Detect which cell encompasses the target text, then output its (X, Y) center coordinate. 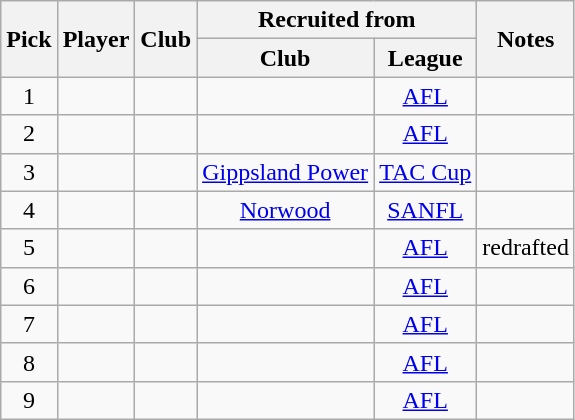
9 (29, 400)
League (426, 58)
redrafted (526, 248)
Player (96, 39)
3 (29, 172)
Gippsland Power (286, 172)
6 (29, 286)
7 (29, 324)
Notes (526, 39)
TAC Cup (426, 172)
1 (29, 96)
SANFL (426, 210)
4 (29, 210)
Recruited from (337, 20)
5 (29, 248)
Norwood (286, 210)
2 (29, 134)
8 (29, 362)
Pick (29, 39)
